Return the (x, y) coordinate for the center point of the cell that contains the specified text.  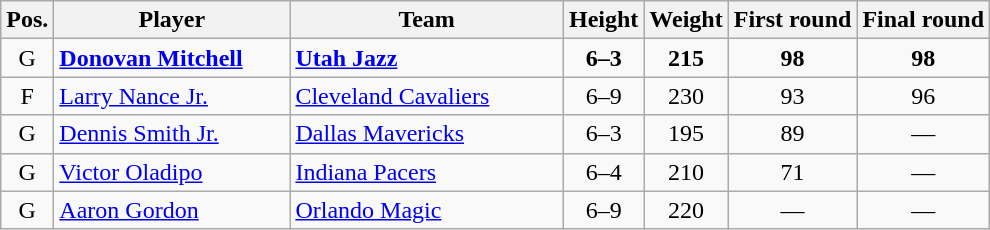
Aaron Gordon (172, 210)
93 (792, 96)
6–4 (603, 172)
Cleveland Cavaliers (427, 96)
Donovan Mitchell (172, 58)
210 (686, 172)
F (28, 96)
Orlando Magic (427, 210)
Pos. (28, 20)
Player (172, 20)
Larry Nance Jr. (172, 96)
Final round (924, 20)
96 (924, 96)
230 (686, 96)
Utah Jazz (427, 58)
89 (792, 134)
220 (686, 210)
195 (686, 134)
Weight (686, 20)
71 (792, 172)
Dennis Smith Jr. (172, 134)
Team (427, 20)
Victor Oladipo (172, 172)
Indiana Pacers (427, 172)
First round (792, 20)
Height (603, 20)
Dallas Mavericks (427, 134)
215 (686, 58)
